Extract the (X, Y) coordinate from the center of the cell holding the provided text.  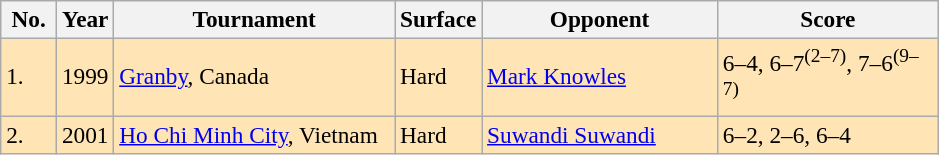
No. (29, 19)
Surface (438, 19)
2001 (86, 134)
1999 (86, 76)
Suwandi Suwandi (600, 134)
Tournament (254, 19)
1. (29, 76)
6–4, 6–7(2–7), 7–6(9–7) (828, 76)
Opponent (600, 19)
Score (828, 19)
2. (29, 134)
Granby, Canada (254, 76)
6–2, 2–6, 6–4 (828, 134)
Ho Chi Minh City, Vietnam (254, 134)
Mark Knowles (600, 76)
Year (86, 19)
